Pinpoint the cell where the given text exists, returning its (x, y) midpoint coordinate. 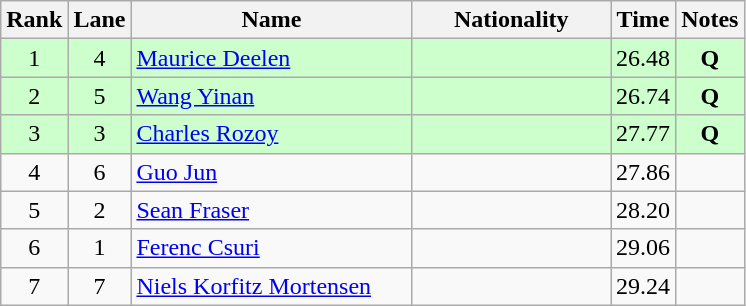
Lane (100, 20)
Time (644, 20)
27.77 (644, 134)
Guo Jun (272, 172)
Charles Rozoy (272, 134)
26.48 (644, 58)
Sean Fraser (272, 210)
Niels Korfitz Mortensen (272, 286)
29.06 (644, 248)
Nationality (512, 20)
Rank (34, 20)
Wang Yinan (272, 96)
Maurice Deelen (272, 58)
29.24 (644, 286)
Notes (710, 20)
28.20 (644, 210)
Name (272, 20)
27.86 (644, 172)
Ferenc Csuri (272, 248)
26.74 (644, 96)
